Provide the [X, Y] coordinate of the cell's center where the given text is located.  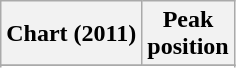
Chart (2011) [72, 34]
Peakposition [188, 34]
